Find where the given text appears and provide that cell's center as [X, Y] coordinate. 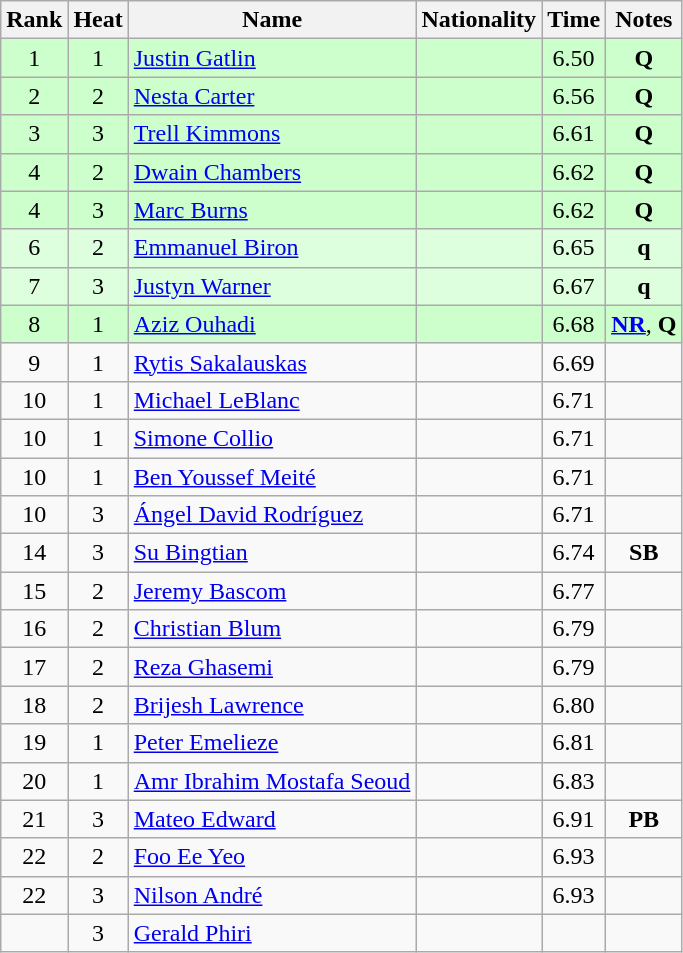
Su Bingtian [272, 553]
Rank [34, 20]
6.80 [574, 705]
6.69 [574, 362]
Justyn Warner [272, 286]
Time [574, 20]
6 [34, 248]
Amr Ibrahim Mostafa Seoud [272, 781]
Michael LeBlanc [272, 400]
15 [34, 591]
Jeremy Bascom [272, 591]
Rytis Sakalauskas [272, 362]
PB [644, 819]
6.56 [574, 96]
9 [34, 362]
NR, Q [644, 324]
SB [644, 553]
14 [34, 553]
6.77 [574, 591]
Heat [98, 20]
19 [34, 743]
6.81 [574, 743]
Ángel David Rodríguez [272, 515]
Trell Kimmons [272, 134]
21 [34, 819]
Marc Burns [272, 210]
Notes [644, 20]
Nationality [479, 20]
Gerald Phiri [272, 933]
Simone Collio [272, 438]
Nesta Carter [272, 96]
Aziz Ouhadi [272, 324]
6.91 [574, 819]
Justin Gatlin [272, 58]
Name [272, 20]
Peter Emelieze [272, 743]
Mateo Edward [272, 819]
6.67 [574, 286]
Ben Youssef Meité [272, 477]
6.68 [574, 324]
6.65 [574, 248]
Nilson André [272, 895]
17 [34, 667]
16 [34, 629]
Christian Blum [272, 629]
18 [34, 705]
Brijesh Lawrence [272, 705]
Foo Ee Yeo [272, 857]
Reza Ghasemi [272, 667]
Emmanuel Biron [272, 248]
Dwain Chambers [272, 172]
6.50 [574, 58]
20 [34, 781]
8 [34, 324]
6.83 [574, 781]
7 [34, 286]
6.61 [574, 134]
6.74 [574, 553]
